For the text-containing cell, return its midpoint in (X, Y) coordinate format. 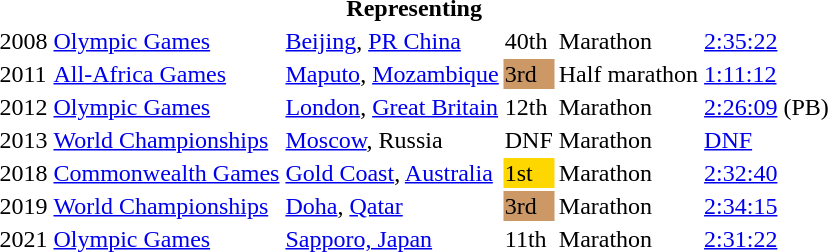
Doha, Qatar (392, 206)
Moscow, Russia (392, 140)
All-Africa Games (166, 74)
London, Great Britain (392, 107)
12th (528, 107)
DNF (528, 140)
40th (528, 41)
Half marathon (628, 74)
Gold Coast, Australia (392, 173)
1st (528, 173)
Beijing, PR China (392, 41)
Maputo, Mozambique (392, 74)
Commonwealth Games (166, 173)
